Return the (X, Y) coordinate for the center point of the cell that contains the specified text.  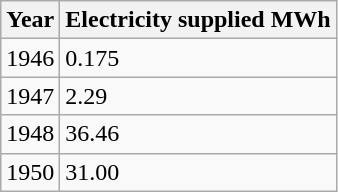
1950 (30, 172)
36.46 (198, 134)
2.29 (198, 96)
1947 (30, 96)
1946 (30, 58)
1948 (30, 134)
31.00 (198, 172)
Year (30, 20)
Electricity supplied MWh (198, 20)
0.175 (198, 58)
